Detect which cell encompasses the target text, then output its (x, y) center coordinate. 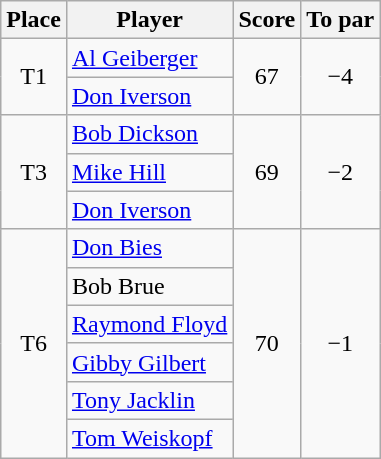
Player (149, 20)
Tony Jacklin (149, 400)
Bob Dickson (149, 134)
Al Geiberger (149, 58)
−1 (340, 343)
Don Bies (149, 248)
70 (267, 343)
Score (267, 20)
−4 (340, 77)
T6 (34, 343)
Mike Hill (149, 172)
Place (34, 20)
−2 (340, 172)
T3 (34, 172)
To par (340, 20)
67 (267, 77)
Gibby Gilbert (149, 362)
69 (267, 172)
Bob Brue (149, 286)
Raymond Floyd (149, 324)
Tom Weiskopf (149, 438)
T1 (34, 77)
